For the text-containing cell, return its midpoint in [X, Y] coordinate format. 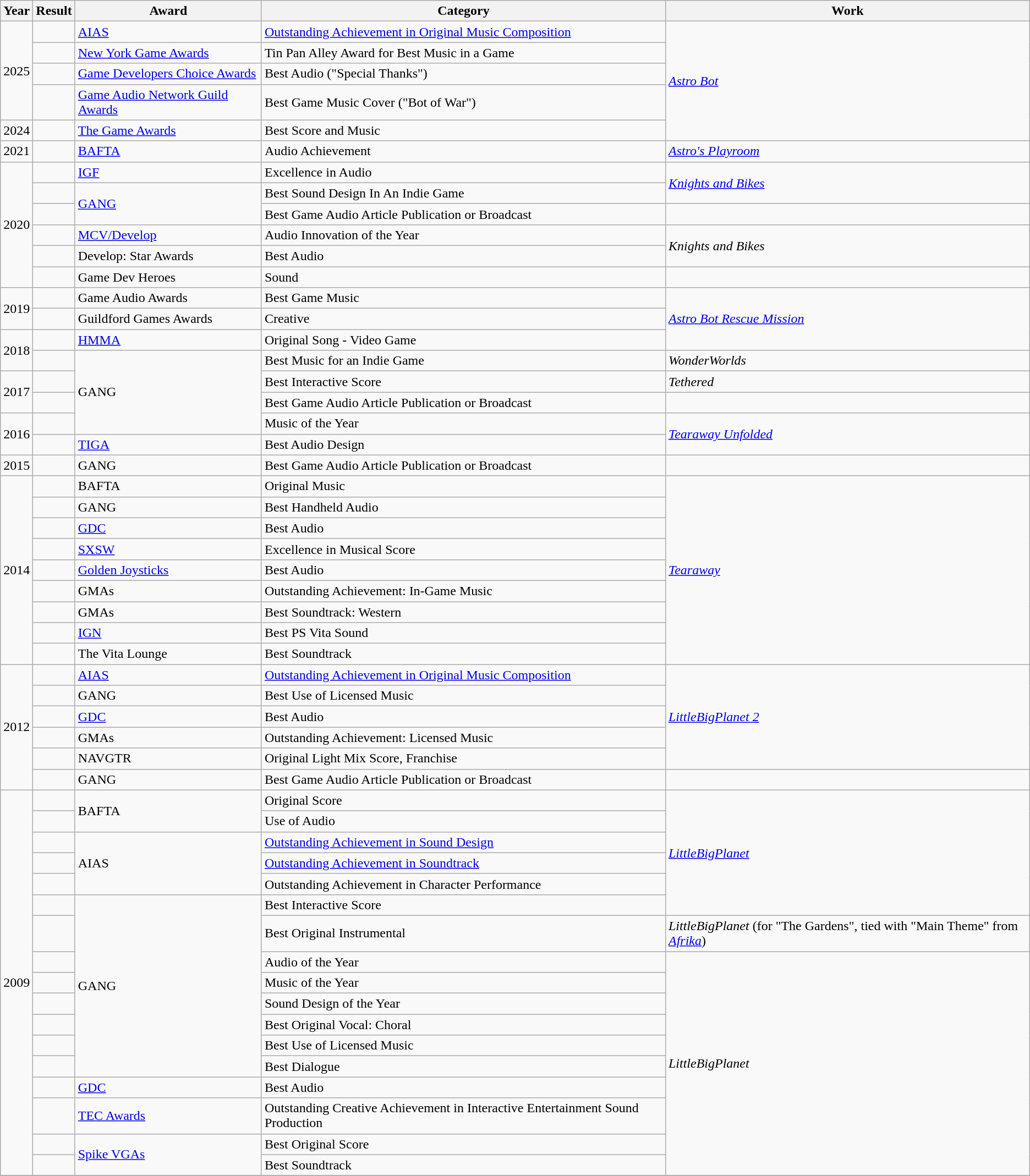
Golden Joysticks [168, 570]
2014 [17, 570]
WonderWorlds [847, 361]
IGF [168, 172]
Original Song - Video Game [463, 340]
Category [463, 11]
Tin Pan Alley Award for Best Music in a Game [463, 53]
Game Dev Heroes [168, 277]
HMMA [168, 340]
Award [168, 11]
2016 [17, 434]
Outstanding Creative Achievement in Interactive Entertainment Sound Production [463, 1115]
Best Audio ("Special Thanks") [463, 74]
MCV/Develop [168, 235]
Astro Bot [847, 81]
2025 [17, 70]
2019 [17, 309]
Outstanding Achievement in Character Performance [463, 884]
IGN [168, 633]
Sound [463, 277]
Result [54, 11]
2021 [17, 151]
2017 [17, 392]
Outstanding Achievement: In-Game Music [463, 591]
Best Sound Design In An Indie Game [463, 193]
Best Original Score [463, 1144]
Outstanding Achievement in Soundtrack [463, 863]
Year [17, 11]
Audio Achievement [463, 151]
TIGA [168, 444]
Develop: Star Awards [168, 256]
Creative [463, 319]
Audio Innovation of the Year [463, 235]
Best Dialogue [463, 1067]
Game Developers Choice Awards [168, 74]
Spike VGAs [168, 1155]
Original Score [463, 800]
Best Handheld Audio [463, 507]
Best Game Music Cover ("Bot of War") [463, 102]
Best Score and Music [463, 130]
Guildford Games Awards [168, 319]
SXSW [168, 549]
Best Soundtrack: Western [463, 612]
Astro Bot Rescue Mission [847, 319]
TEC Awards [168, 1115]
The Game Awards [168, 130]
Best Audio Design [463, 444]
2009 [17, 982]
2012 [17, 727]
Audio of the Year [463, 962]
Best Music for an Indie Game [463, 361]
Outstanding Achievement: Licensed Music [463, 738]
Excellence in Audio [463, 172]
Astro's Playroom [847, 151]
Sound Design of the Year [463, 1004]
Excellence in Musical Score [463, 549]
LittleBigPlanet (for "The Gardens", tied with "Main Theme" from Afrika) [847, 933]
Best Game Music [463, 298]
2020 [17, 224]
2015 [17, 465]
Best Original Instrumental [463, 933]
Best Original Vocal: Choral [463, 1025]
NAVGTR [168, 759]
The Vita Lounge [168, 654]
LittleBigPlanet 2 [847, 717]
Tethered [847, 382]
Original Light Mix Score, Franchise [463, 759]
Tearaway Unfolded [847, 434]
Outstanding Achievement in Sound Design [463, 842]
Game Audio Network Guild Awards [168, 102]
Tearaway [847, 570]
Work [847, 11]
Game Audio Awards [168, 298]
Original Music [463, 486]
2018 [17, 350]
2024 [17, 130]
Use of Audio [463, 821]
Best PS Vita Sound [463, 633]
New York Game Awards [168, 53]
